Extract the (x, y) coordinate from the center of the cell holding the provided text.  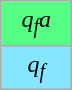
qfa (36, 23)
qf (36, 67)
